Extract the (x, y) coordinate from the center of the cell holding the provided text.  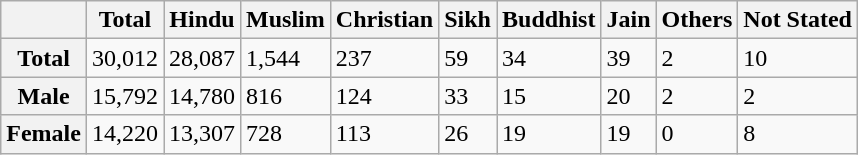
Others (697, 20)
Male (44, 96)
15 (548, 96)
816 (286, 96)
33 (468, 96)
0 (697, 134)
Sikh (468, 20)
14,220 (124, 134)
10 (798, 58)
13,307 (202, 134)
39 (628, 58)
237 (384, 58)
728 (286, 134)
Hindu (202, 20)
124 (384, 96)
Female (44, 134)
15,792 (124, 96)
Muslim (286, 20)
14,780 (202, 96)
30,012 (124, 58)
8 (798, 134)
28,087 (202, 58)
Christian (384, 20)
Jain (628, 20)
34 (548, 58)
Not Stated (798, 20)
59 (468, 58)
26 (468, 134)
Buddhist (548, 20)
20 (628, 96)
1,544 (286, 58)
113 (384, 134)
